Detect which cell encompasses the target text, then output its [x, y] center coordinate. 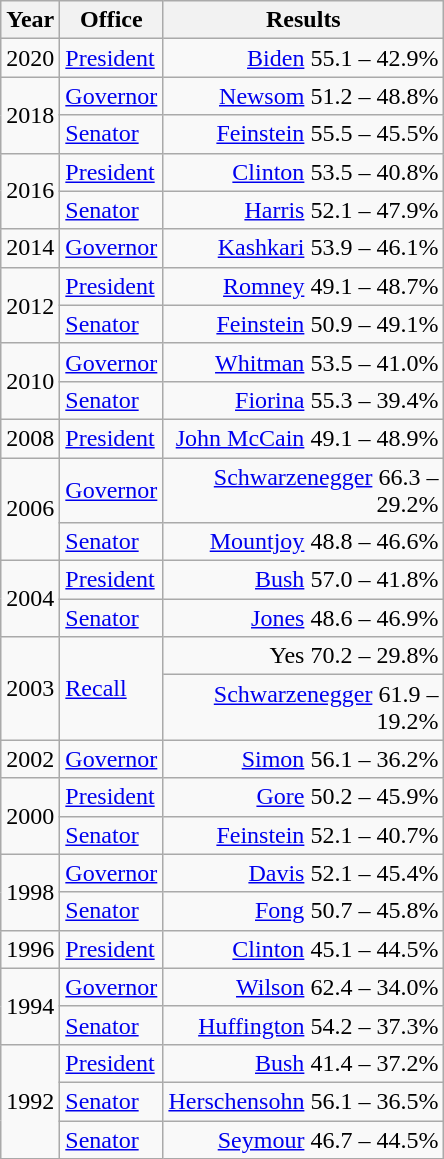
Biden 55.1 – 42.9% [304, 58]
Gore 50.2 – 45.9% [304, 797]
Recall [112, 688]
John McCain 49.1 – 48.9% [304, 438]
2020 [30, 58]
Bush 57.0 – 41.8% [304, 580]
2012 [30, 305]
Schwarzenegger 61.9 – 19.2% [304, 708]
2018 [30, 115]
1994 [30, 1006]
Whitman 53.5 – 41.0% [304, 362]
Jones 48.6 – 46.9% [304, 618]
Simon 56.1 – 36.2% [304, 759]
Clinton 53.5 – 40.8% [304, 172]
Kashkari 53.9 – 46.1% [304, 248]
Romney 49.1 – 48.7% [304, 286]
Seymour 46.7 – 44.5% [304, 1139]
Feinstein 52.1 – 40.7% [304, 835]
Fong 50.7 – 45.8% [304, 911]
2008 [30, 438]
Schwarzenegger 66.3 – 29.2% [304, 490]
2002 [30, 759]
2016 [30, 191]
2000 [30, 816]
Harris 52.1 – 47.9% [304, 210]
Wilson 62.4 – 34.0% [304, 987]
Feinstein 50.9 – 49.1% [304, 324]
1996 [30, 949]
1998 [30, 892]
Herschensohn 56.1 – 36.5% [304, 1101]
Newsom 51.2 – 48.8% [304, 96]
Year [30, 20]
1992 [30, 1101]
Clinton 45.1 – 44.5% [304, 949]
Results [304, 20]
Mountjoy 48.8 – 46.6% [304, 542]
Bush 41.4 – 37.2% [304, 1063]
Davis 52.1 – 45.4% [304, 873]
2006 [30, 510]
2010 [30, 381]
2014 [30, 248]
Huffington 54.2 – 37.3% [304, 1025]
Fiorina 55.3 – 39.4% [304, 400]
Office [112, 20]
Feinstein 55.5 – 45.5% [304, 134]
Yes 70.2 – 29.8% [304, 656]
2003 [30, 688]
2004 [30, 599]
